Pinpoint the cell where the given text exists, returning its (X, Y) midpoint coordinate. 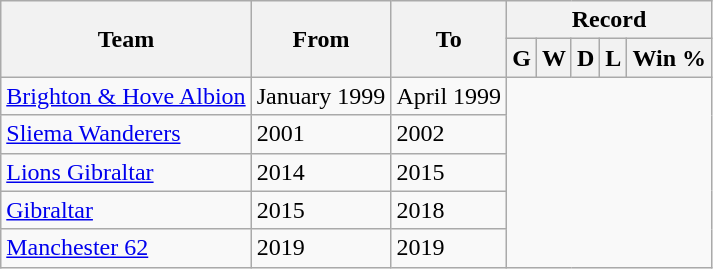
January 1999 (321, 96)
Gibraltar (126, 210)
Sliema Wanderers (126, 134)
W (554, 58)
Lions Gibraltar (126, 172)
From (321, 39)
2002 (449, 134)
2014 (321, 172)
Win % (670, 58)
D (585, 58)
To (449, 39)
2018 (449, 210)
2001 (321, 134)
L (614, 58)
Record (610, 20)
April 1999 (449, 96)
Team (126, 39)
G (522, 58)
Manchester 62 (126, 248)
Brighton & Hove Albion (126, 96)
